Find where the given text appears and provide that cell's center as [X, Y] coordinate. 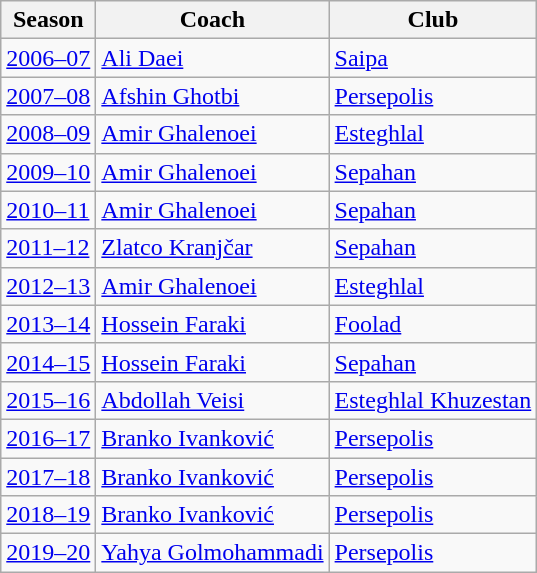
2012–13 [48, 286]
Yahya Golmohammadi [212, 553]
Abdollah Veisi [212, 400]
2010–11 [48, 210]
Club [433, 20]
Ali Daei [212, 58]
2019–20 [48, 553]
2017–18 [48, 477]
Afshin Ghotbi [212, 96]
Esteghlal Khuzestan [433, 400]
2009–10 [48, 172]
Zlatco Kranjčar [212, 248]
Saipa [433, 58]
2016–17 [48, 438]
2015–16 [48, 400]
2013–14 [48, 324]
2018–19 [48, 515]
Foolad [433, 324]
2014–15 [48, 362]
2007–08 [48, 96]
2008–09 [48, 134]
Coach [212, 20]
2006–07 [48, 58]
Season [48, 20]
2011–12 [48, 248]
